Extract the [x, y] coordinate from the center of the cell holding the provided text.  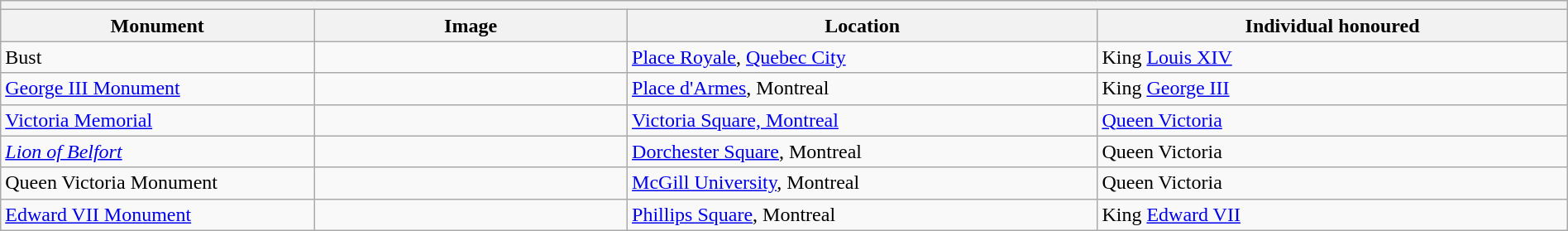
King Edward VII [1332, 214]
Lion of Belfort [157, 152]
Monument [157, 26]
Place Royale, Quebec City [863, 57]
McGill University, Montreal [863, 183]
Victoria Memorial [157, 120]
King George III [1332, 89]
Individual honoured [1332, 26]
Queen Victoria Monument [157, 183]
King Louis XIV [1332, 57]
Image [471, 26]
Dorchester Square, Montreal [863, 152]
Place d'Armes, Montreal [863, 89]
George III Monument [157, 89]
Location [863, 26]
Bust [157, 57]
Victoria Square, Montreal [863, 120]
Edward VII Monument [157, 214]
Phillips Square, Montreal [863, 214]
